Determine the [x, y] coordinate at the center of the cell enclosing the given text.  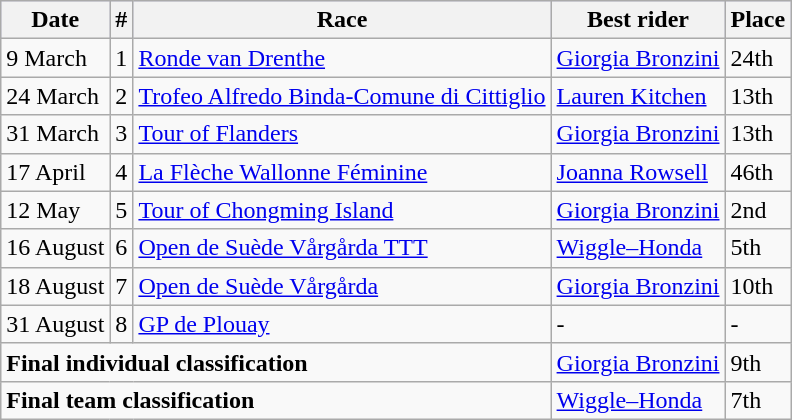
9 March [56, 58]
# [122, 20]
24th [758, 58]
5 [122, 210]
Tour of Flanders [342, 134]
17 April [56, 172]
Final individual classification [276, 362]
Date [56, 20]
3 [122, 134]
Joanna Rowsell [638, 172]
7 [122, 286]
GP de Plouay [342, 324]
10th [758, 286]
Race [342, 20]
4 [122, 172]
31 March [56, 134]
12 May [56, 210]
La Flèche Wallonne Féminine [342, 172]
6 [122, 248]
24 March [56, 96]
7th [758, 400]
Final team classification [276, 400]
Tour of Chongming Island [342, 210]
Place [758, 20]
5th [758, 248]
18 August [56, 286]
Best rider [638, 20]
Open de Suède Vårgårda TTT [342, 248]
Lauren Kitchen [638, 96]
31 August [56, 324]
Trofeo Alfredo Binda-Comune di Cittiglio [342, 96]
2nd [758, 210]
Ronde van Drenthe [342, 58]
9th [758, 362]
46th [758, 172]
1 [122, 58]
8 [122, 324]
16 August [56, 248]
2 [122, 96]
Open de Suède Vårgårda [342, 286]
